Return [x, y] of the center of cell containing provided text 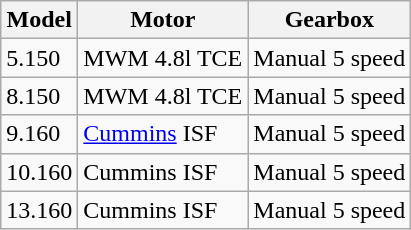
8.150 [40, 96]
Motor [163, 20]
13.160 [40, 210]
Model [40, 20]
10.160 [40, 172]
9.160 [40, 134]
5.150 [40, 58]
Gearbox [330, 20]
